Identify which cell holds the provided text, then report its (x, y) central coordinate. 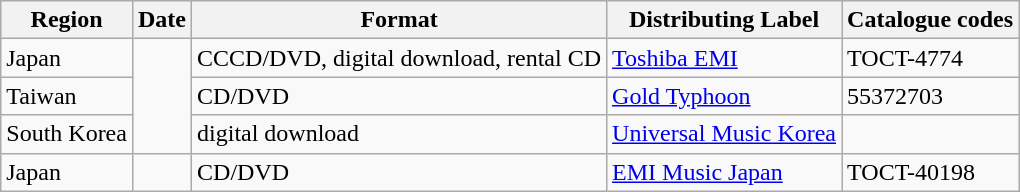
Taiwan (67, 96)
digital download (400, 134)
Distributing Label (724, 20)
Catalogue codes (930, 20)
55372703 (930, 96)
TOCT-4774 (930, 58)
Universal Music Korea (724, 134)
EMI Music Japan (724, 172)
CCCD/DVD, digital download, rental CD (400, 58)
South Korea (67, 134)
Date (162, 20)
TOCT-40198 (930, 172)
Region (67, 20)
Format (400, 20)
Gold Typhoon (724, 96)
Toshiba EMI (724, 58)
